From the cell containing the given text, extract its center point as (x, y) coordinate. 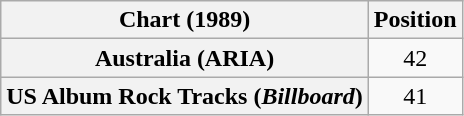
US Album Rock Tracks (Billboard) (185, 96)
42 (415, 58)
41 (415, 96)
Position (415, 20)
Chart (1989) (185, 20)
Australia (ARIA) (185, 58)
